Determine the (X, Y) coordinate at the center of the cell enclosing the given text.  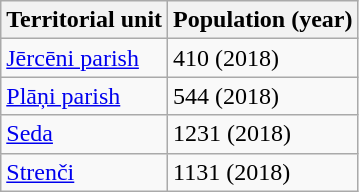
Strenči (84, 172)
544 (2018) (263, 96)
410 (2018) (263, 58)
1131 (2018) (263, 172)
Jērcēni parish (84, 58)
Seda (84, 134)
Plāņi parish (84, 96)
Territorial unit (84, 20)
Population (year) (263, 20)
1231 (2018) (263, 134)
